From the cell containing the given text, extract its center point as (X, Y) coordinate. 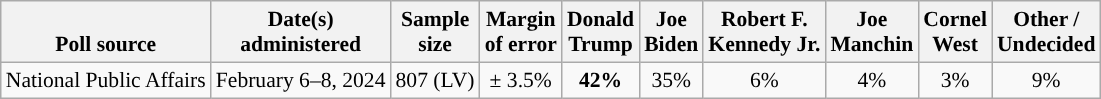
6% (764, 80)
CornelWest (955, 32)
42% (600, 80)
DonaldTrump (600, 32)
807 (LV) (436, 80)
Poll source (106, 32)
Other /Undecided (1046, 32)
35% (671, 80)
Date(s)administered (301, 32)
February 6–8, 2024 (301, 80)
3% (955, 80)
Marginof error (521, 32)
9% (1046, 80)
Samplesize (436, 32)
JoeBiden (671, 32)
4% (872, 80)
± 3.5% (521, 80)
Robert F.Kennedy Jr. (764, 32)
National Public Affairs (106, 80)
JoeManchin (872, 32)
